Determine the (x, y) coordinate at the center of the cell enclosing the given text.  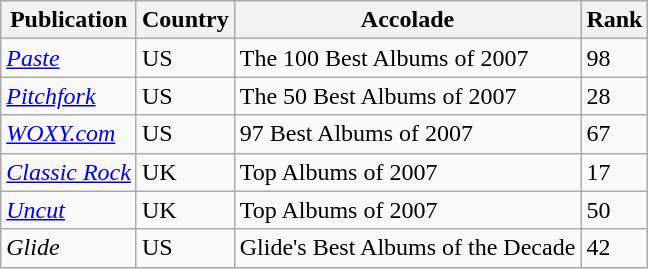
67 (614, 134)
42 (614, 248)
17 (614, 172)
Publication (69, 20)
Country (185, 20)
Pitchfork (69, 96)
Glide (69, 248)
97 Best Albums of 2007 (408, 134)
The 50 Best Albums of 2007 (408, 96)
Accolade (408, 20)
28 (614, 96)
WOXY.com (69, 134)
Glide's Best Albums of the Decade (408, 248)
98 (614, 58)
50 (614, 210)
Classic Rock (69, 172)
Rank (614, 20)
The 100 Best Albums of 2007 (408, 58)
Paste (69, 58)
Uncut (69, 210)
